Capture the cell that displays the provided text and extract its (X, Y) central coordinate. 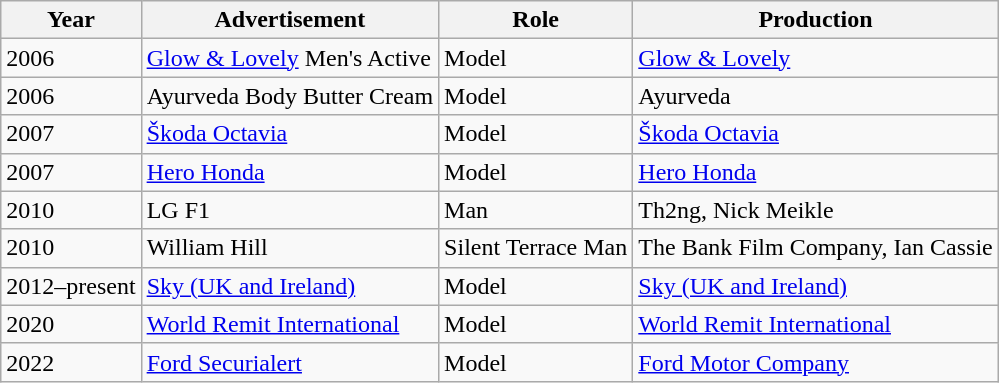
Ford Motor Company (816, 362)
Role (536, 20)
Year (71, 20)
Glow & Lovely Men's Active (290, 58)
Ford Securialert (290, 362)
2012–present (71, 286)
The Bank Film Company, Ian Cassie (816, 248)
2020 (71, 324)
Glow & Lovely (816, 58)
Production (816, 20)
William Hill (290, 248)
Ayurveda Body Butter Cream (290, 96)
Ayurveda (816, 96)
Silent Terrace Man (536, 248)
LG F1 (290, 210)
2022 (71, 362)
Advertisement (290, 20)
Th2ng, Nick Meikle (816, 210)
Man (536, 210)
